Determine the (x, y) coordinate at the center of the cell enclosing the given text.  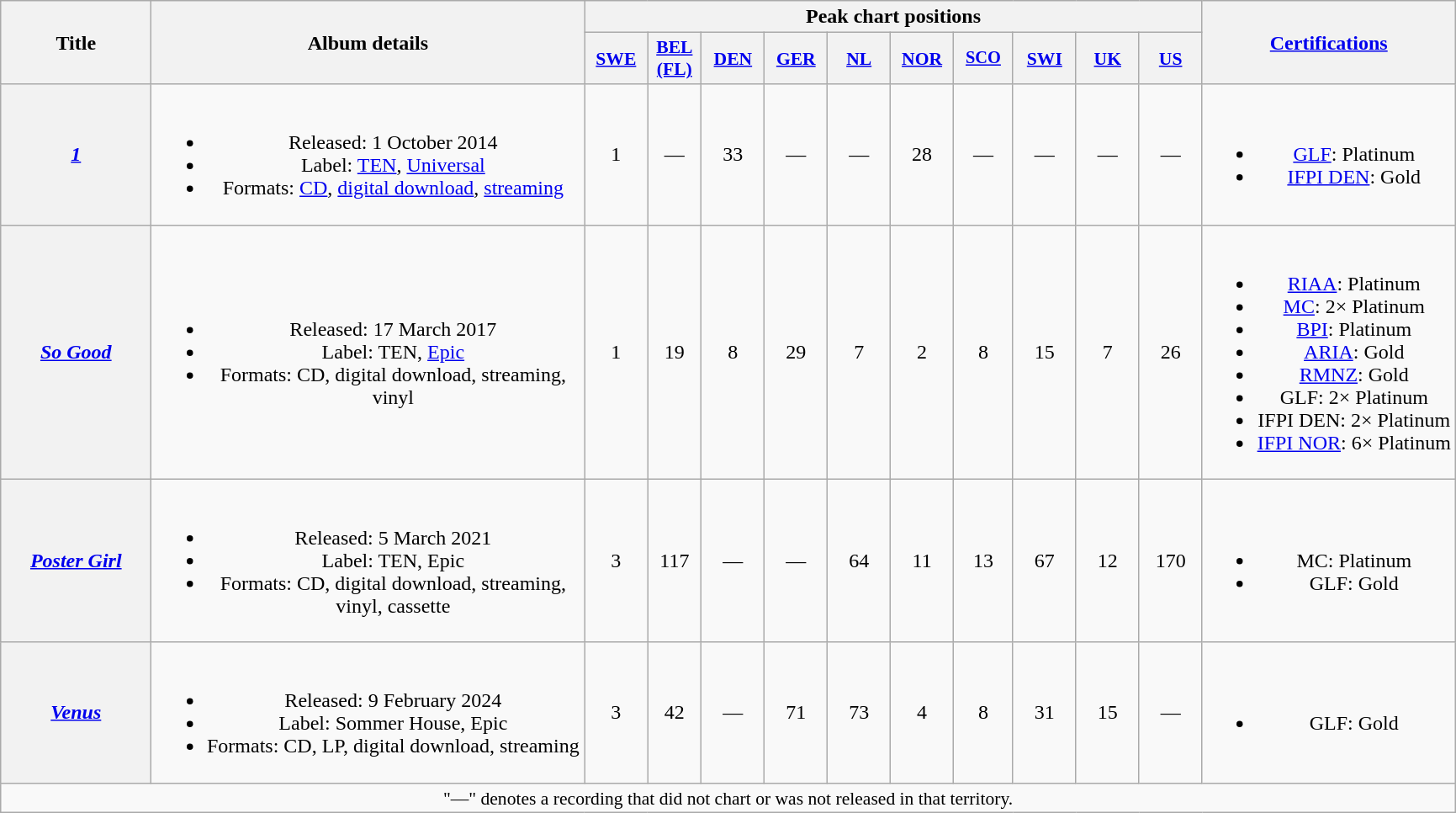
31 (1045, 712)
NL (860, 59)
Peak chart positions (893, 17)
Album details (368, 42)
64 (860, 561)
11 (922, 561)
Released: 5 March 2021Label: TEN, EpicFormats: CD, digital download, streaming, vinyl, cassette (368, 561)
US (1171, 59)
SCO (984, 59)
Poster Girl (76, 561)
So Good (76, 352)
29 (796, 352)
71 (796, 712)
4 (922, 712)
19 (675, 352)
26 (1171, 352)
SWI (1045, 59)
Certifications (1329, 42)
GLF: Gold (1329, 712)
NOR (922, 59)
Venus (76, 712)
RIAA: PlatinumMC: 2× PlatinumBPI: PlatinumARIA: GoldRMNZ: GoldGLF: 2× PlatinumIFPI DEN: 2× PlatinumIFPI NOR: 6× Platinum (1329, 352)
GLF: PlatinumIFPI DEN: Gold (1329, 155)
12 (1107, 561)
Title (76, 42)
73 (860, 712)
Released: 9 February 2024Label: Sommer House, EpicFormats: CD, LP, digital download, streaming (368, 712)
MC: PlatinumGLF: Gold (1329, 561)
33 (733, 155)
42 (675, 712)
28 (922, 155)
2 (922, 352)
13 (984, 561)
SWE (616, 59)
170 (1171, 561)
BEL(FL) (675, 59)
GER (796, 59)
DEN (733, 59)
Released: 17 March 2017Label: TEN, EpicFormats: CD, digital download, streaming, vinyl (368, 352)
"—" denotes a recording that did not chart or was not released in that territory. (728, 798)
UK (1107, 59)
Released: 1 October 2014Label: TEN, UniversalFormats: CD, digital download, streaming (368, 155)
67 (1045, 561)
117 (675, 561)
